Find where the given text appears and provide that cell's center as [X, Y] coordinate. 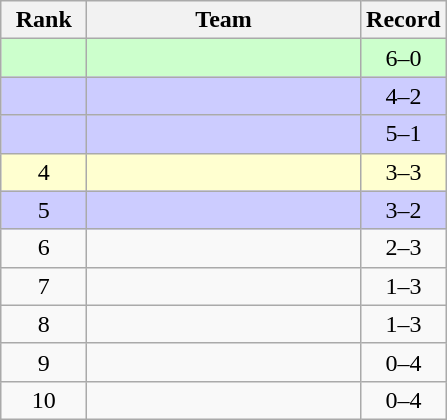
10 [44, 400]
5 [44, 210]
Rank [44, 20]
Team [224, 20]
4–2 [403, 96]
3–3 [403, 172]
6 [44, 248]
4 [44, 172]
6–0 [403, 58]
Record [403, 20]
5–1 [403, 134]
7 [44, 286]
8 [44, 324]
9 [44, 362]
3–2 [403, 210]
2–3 [403, 248]
